Capture the cell that displays the provided text and extract its (X, Y) central coordinate. 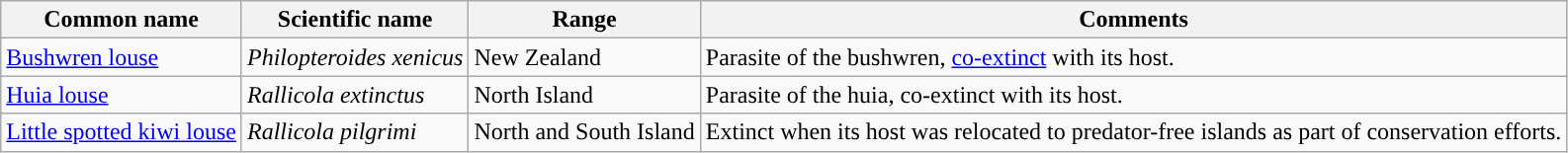
North and South Island (584, 132)
Parasite of the bushwren, co-extinct with its host. (1133, 57)
Rallicola pilgrimi (354, 132)
Scientific name (354, 20)
Parasite of the huia, co-extinct with its host. (1133, 95)
Little spotted kiwi louse (122, 132)
Bushwren louse (122, 57)
Philopteroides xenicus (354, 57)
Range (584, 20)
North Island (584, 95)
Rallicola extinctus (354, 95)
Extinct when its host was relocated to predator-free islands as part of conservation efforts. (1133, 132)
Comments (1133, 20)
Huia louse (122, 95)
Common name (122, 20)
New Zealand (584, 57)
